Determine the (x, y) coordinate at the center of the cell enclosing the given text.  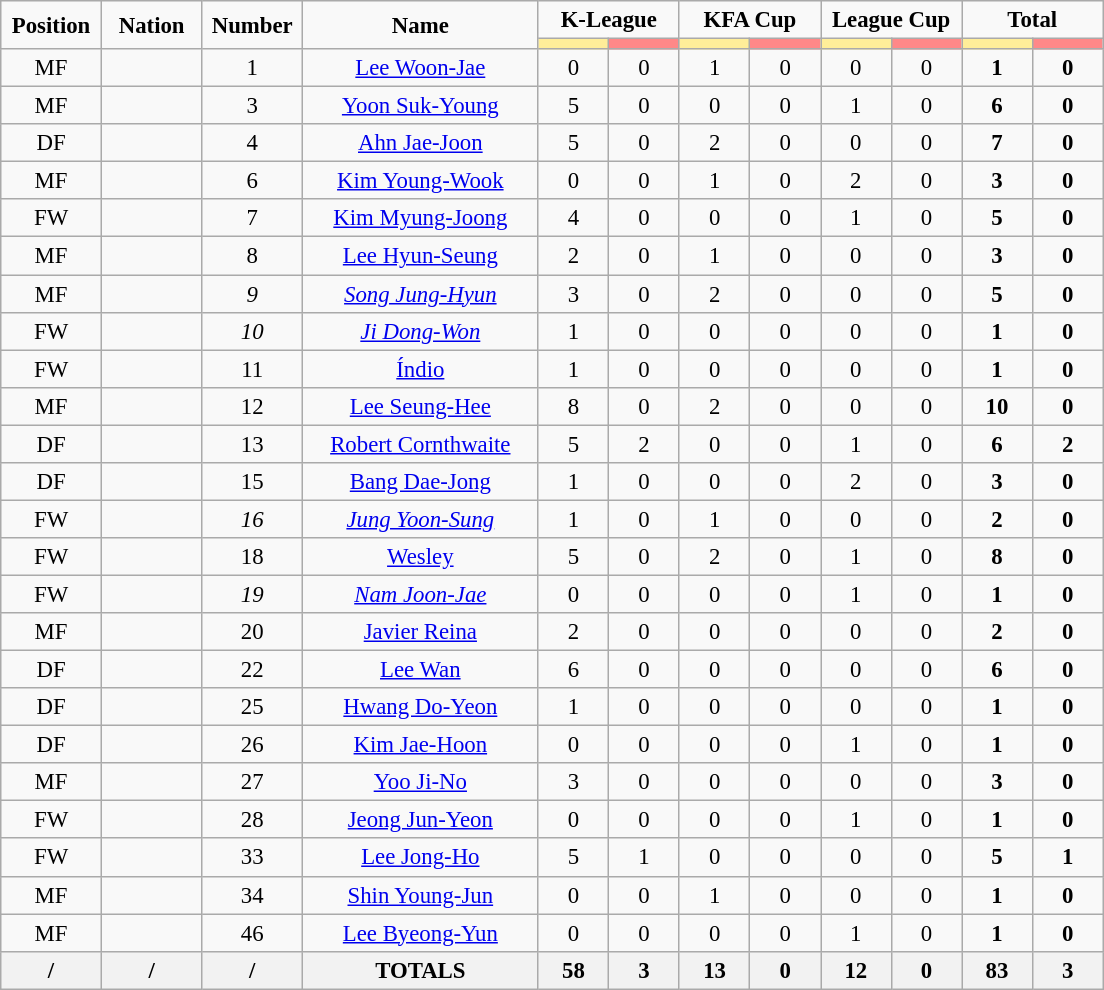
Lee Byeong-Yun (421, 933)
Lee Seung-Hee (421, 406)
Number (252, 25)
26 (252, 745)
15 (252, 482)
Javier Reina (421, 632)
Jung Yoon-Sung (421, 519)
58 (574, 970)
Lee Woon-Jae (421, 68)
Hwang Do-Yeon (421, 707)
33 (252, 858)
34 (252, 895)
Lee Wan (421, 670)
Kim Jae-Hoon (421, 745)
Yoo Ji-No (421, 782)
Jeong Jun-Yeon (421, 820)
TOTALS (421, 970)
Wesley (421, 557)
Shin Young-Jun (421, 895)
Yoon Suk-Young (421, 106)
83 (998, 970)
KFA Cup (750, 20)
9 (252, 294)
Name (421, 25)
Kim Myung-Joong (421, 219)
11 (252, 369)
27 (252, 782)
League Cup (890, 20)
K-League (608, 20)
19 (252, 594)
Kim Young-Wook (421, 181)
25 (252, 707)
Robert Cornthwaite (421, 444)
46 (252, 933)
Song Jung-Hyun (421, 294)
Position (52, 25)
22 (252, 670)
16 (252, 519)
Ji Dong-Won (421, 331)
Bang Dae-Jong (421, 482)
Nation (152, 25)
28 (252, 820)
Lee Hyun-Seung (421, 256)
Índio (421, 369)
Total (1032, 20)
Ahn Jae-Joon (421, 143)
Nam Joon-Jae (421, 594)
20 (252, 632)
Lee Jong-Ho (421, 858)
18 (252, 557)
